Pinpoint the cell where the given text exists, returning its (x, y) midpoint coordinate. 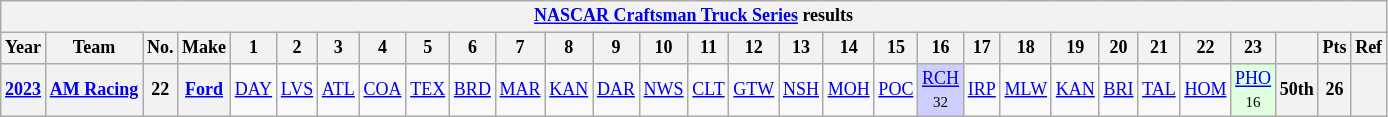
3 (339, 48)
AM Racing (94, 90)
Ford (204, 90)
1 (253, 48)
TEX (428, 90)
CLT (708, 90)
HOM (1206, 90)
Year (24, 48)
7 (520, 48)
No. (160, 48)
17 (982, 48)
POC (896, 90)
19 (1075, 48)
DAR (616, 90)
8 (569, 48)
15 (896, 48)
NASCAR Craftsman Truck Series results (694, 16)
4 (382, 48)
GTW (754, 90)
10 (664, 48)
2023 (24, 90)
6 (473, 48)
BRI (1118, 90)
LVS (296, 90)
Pts (1334, 48)
23 (1254, 48)
21 (1159, 48)
13 (802, 48)
MLW (1026, 90)
NSH (802, 90)
NWS (664, 90)
2 (296, 48)
14 (848, 48)
12 (754, 48)
BRD (473, 90)
9 (616, 48)
Ref (1369, 48)
50th (1296, 90)
16 (941, 48)
PHO16 (1254, 90)
18 (1026, 48)
5 (428, 48)
Team (94, 48)
11 (708, 48)
RCH32 (941, 90)
ATL (339, 90)
TAL (1159, 90)
26 (1334, 90)
IRP (982, 90)
COA (382, 90)
MOH (848, 90)
DAY (253, 90)
20 (1118, 48)
Make (204, 48)
MAR (520, 90)
